Find where the given text appears and provide that cell's center as (x, y) coordinate. 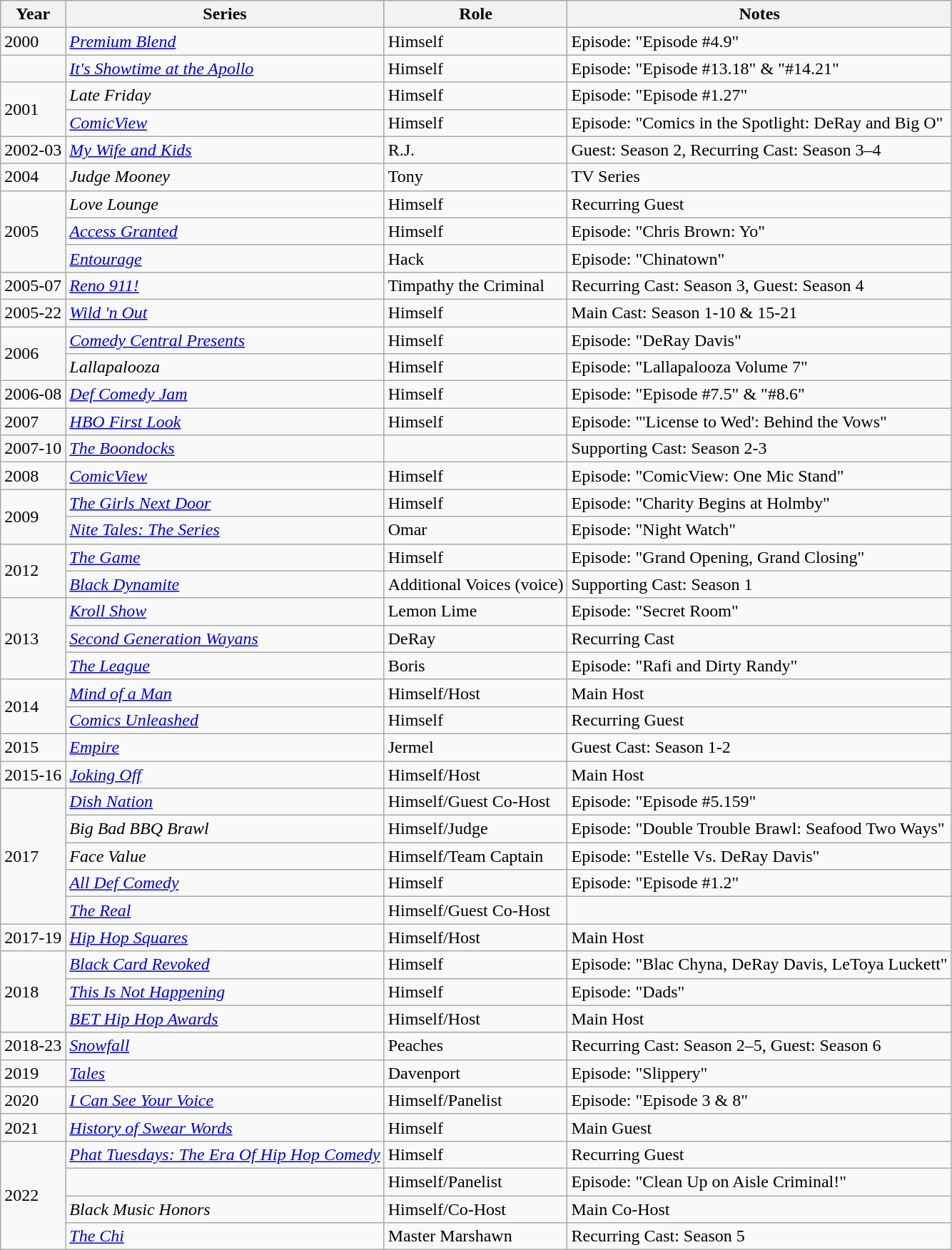
Nite Tales: The Series (225, 530)
Episode: "Chinatown" (759, 258)
Recurring Cast (759, 639)
Episode: "Grand Opening, Grand Closing" (759, 557)
2004 (33, 177)
Def Comedy Jam (225, 395)
The Chi (225, 1236)
Episode: "Episode #4.9" (759, 41)
Episode: "Blac Chyna, DeRay Davis, LeToya Luckett" (759, 965)
DeRay (475, 639)
Boris (475, 666)
2001 (33, 109)
2015-16 (33, 774)
The Real (225, 910)
Reno 911! (225, 285)
Episode: "Episode #13.18" & "#14.21" (759, 68)
2006-08 (33, 395)
Supporting Cast: Season 2-3 (759, 449)
Notes (759, 14)
Episode: "Secret Room" (759, 611)
Episode: "Rafi and Dirty Randy" (759, 666)
2021 (33, 1127)
2005-22 (33, 312)
Snowfall (225, 1046)
Peaches (475, 1046)
Timpathy the Criminal (475, 285)
Recurring Cast: Season 3, Guest: Season 4 (759, 285)
Himself/Co-Host (475, 1209)
Episode: "Episode #7.5" & "#8.6" (759, 395)
The League (225, 666)
I Can See Your Voice (225, 1100)
Guest: Season 2, Recurring Cast: Season 3–4 (759, 150)
2009 (33, 517)
Episode: "Double Trouble Brawl: Seafood Two Ways" (759, 829)
Hip Hop Squares (225, 937)
Main Guest (759, 1127)
Love Lounge (225, 204)
Judge Mooney (225, 177)
Second Generation Wayans (225, 639)
Mind of a Man (225, 693)
Black Dynamite (225, 584)
Year (33, 14)
Episode: "Slippery" (759, 1073)
Dish Nation (225, 802)
Phat Tuesdays: The Era Of Hip Hop Comedy (225, 1154)
Late Friday (225, 96)
Episode: "Episode #1.27" (759, 96)
Davenport (475, 1073)
Tony (475, 177)
2018-23 (33, 1046)
Episode: "'License to Wed': Behind the Vows" (759, 422)
2014 (33, 706)
Episode: "Estelle Vs. DeRay Davis" (759, 856)
2017-19 (33, 937)
Omar (475, 530)
Episode: "Charity Begins at Holmby" (759, 503)
Role (475, 14)
2013 (33, 639)
2020 (33, 1100)
TV Series (759, 177)
Entourage (225, 258)
Episode: "Episode #1.2" (759, 883)
Main Cast: Season 1-10 & 15-21 (759, 312)
Lemon Lime (475, 611)
Episode: "ComicView: One Mic Stand" (759, 476)
2007-10 (33, 449)
Additional Voices (voice) (475, 584)
2022 (33, 1195)
Himself/Judge (475, 829)
Episode: "Chris Brown: Yo" (759, 231)
Himself/Team Captain (475, 856)
My Wife and Kids (225, 150)
Episode: "Comics in the Spotlight: DeRay and Big O" (759, 123)
Episode: "DeRay Davis" (759, 340)
Episode: "Episode 3 & 8" (759, 1100)
2019 (33, 1073)
Black Card Revoked (225, 965)
Main Co-Host (759, 1209)
Premium Blend (225, 41)
Recurring Cast: Season 2–5, Guest: Season 6 (759, 1046)
Face Value (225, 856)
HBO First Look (225, 422)
2012 (33, 571)
Supporting Cast: Season 1 (759, 584)
Recurring Cast: Season 5 (759, 1236)
R.J. (475, 150)
All Def Comedy (225, 883)
Jermel (475, 747)
2005 (33, 231)
The Game (225, 557)
2005-07 (33, 285)
Comedy Central Presents (225, 340)
2000 (33, 41)
History of Swear Words (225, 1127)
Big Bad BBQ Brawl (225, 829)
2017 (33, 856)
The Girls Next Door (225, 503)
Episode: "Lallapalooza Volume 7" (759, 367)
Comics Unleashed (225, 720)
Joking Off (225, 774)
2007 (33, 422)
2006 (33, 354)
Episode: "Dads" (759, 992)
2018 (33, 992)
Lallapalooza (225, 367)
Tales (225, 1073)
Access Granted (225, 231)
Master Marshawn (475, 1236)
Wild 'n Out (225, 312)
Kroll Show (225, 611)
Empire (225, 747)
Episode: "Night Watch" (759, 530)
2002-03 (33, 150)
It's Showtime at the Apollo (225, 68)
2015 (33, 747)
BET Hip Hop Awards (225, 1019)
Episode: "Episode #5.159" (759, 802)
Episode: "Clean Up on Aisle Criminal!" (759, 1182)
Series (225, 14)
Black Music Honors (225, 1209)
2008 (33, 476)
Guest Cast: Season 1-2 (759, 747)
The Boondocks (225, 449)
Hack (475, 258)
This Is Not Happening (225, 992)
